Identify which cell holds the provided text, then report its [X, Y] central coordinate. 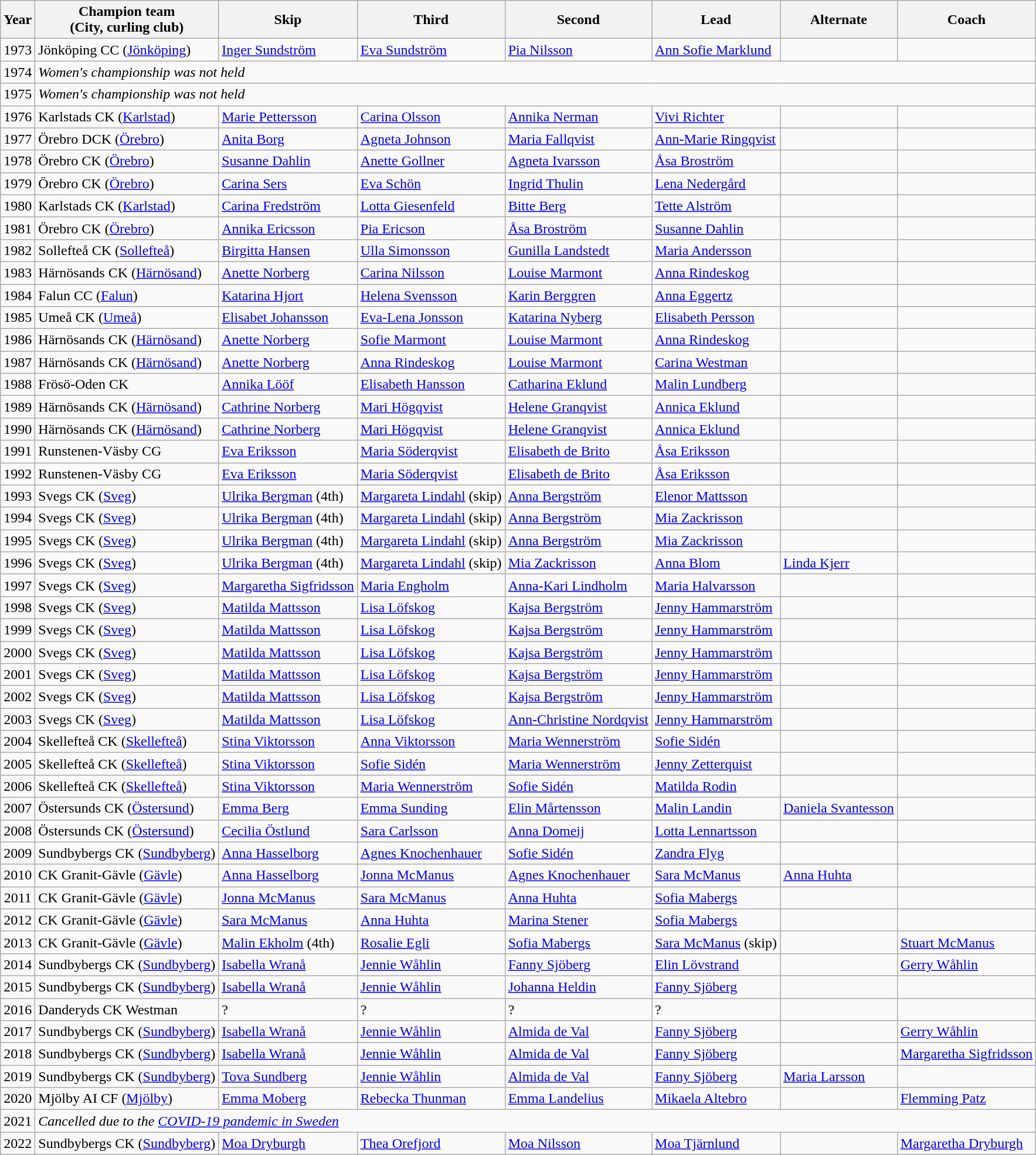
2014 [18, 964]
Daniela Svantesson [839, 808]
Carina Olsson [431, 117]
2018 [18, 1054]
Annika Lööf [288, 385]
Lotta Lennartsson [716, 831]
Agneta Ivarsson [578, 161]
Anette Gollner [431, 161]
Carina Sers [288, 184]
Eva Schön [431, 184]
1979 [18, 184]
2002 [18, 697]
1988 [18, 385]
Maria Fallqvist [578, 139]
Catharina Eklund [578, 385]
Moa Dryburgh [288, 1143]
Skip [288, 20]
Inger Sundström [288, 50]
1980 [18, 206]
2013 [18, 942]
Thea Orefjord [431, 1143]
Third [431, 20]
Malin Lundberg [716, 385]
Emma Moberg [288, 1099]
2000 [18, 653]
2001 [18, 675]
2007 [18, 808]
Ingrid Thulin [578, 184]
Elisabet Johansson [288, 318]
Ann Sofie Marklund [716, 50]
Anna-Kari Lindholm [578, 585]
Katarina Nyberg [578, 318]
Anna Blom [716, 563]
Tette Alström [716, 206]
Margaretha Dryburgh [966, 1143]
Coach [966, 20]
1978 [18, 161]
Moa Nilsson [578, 1143]
2021 [18, 1121]
Örebro DCK (Örebro) [127, 139]
1998 [18, 607]
Agneta Johnson [431, 139]
Maria Engholm [431, 585]
1995 [18, 541]
2015 [18, 987]
2009 [18, 853]
Zandra Flyg [716, 853]
Lena Nedergård [716, 184]
Sollefteå CK (Sollefteå) [127, 250]
Anna Domeij [578, 831]
Rebecka Thunman [431, 1099]
2017 [18, 1032]
2008 [18, 831]
Alternate [839, 20]
Annika Ericsson [288, 228]
Emma Landelius [578, 1099]
Sara Carlsson [431, 831]
Matilda Rodin [716, 786]
Emma Berg [288, 808]
2019 [18, 1076]
Mjölby AI CF (Mjölby) [127, 1099]
1993 [18, 496]
Ulla Simonsson [431, 250]
Elisabeth Hansson [431, 385]
Carina Fredström [288, 206]
Katarina Hjort [288, 295]
Vivi Richter [716, 117]
Bitte Berg [578, 206]
1999 [18, 630]
Stuart McManus [966, 942]
Karin Berggren [578, 295]
Jenny Zetterquist [716, 764]
Anna Viktorsson [431, 742]
Carina Nilsson [431, 273]
1983 [18, 273]
1996 [18, 563]
Sara McManus (skip) [716, 942]
1981 [18, 228]
Danderyds CK Westman [127, 1009]
Lead [716, 20]
1975 [18, 94]
Frösö-Oden CK [127, 385]
Elisabeth Persson [716, 318]
2012 [18, 920]
2005 [18, 764]
2020 [18, 1099]
1986 [18, 340]
Elin Mårtensson [578, 808]
1997 [18, 585]
Rosalie Egli [431, 942]
Umeå CK (Umeå) [127, 318]
Malin Ekholm (4th) [288, 942]
Flemming Patz [966, 1099]
Malin Landin [716, 808]
1976 [18, 117]
Lotta Giesenfeld [431, 206]
Marie Pettersson [288, 117]
Linda Kjerr [839, 563]
1989 [18, 407]
1990 [18, 429]
1984 [18, 295]
Annika Nerman [578, 117]
Gunilla Landstedt [578, 250]
2022 [18, 1143]
Elin Lövstrand [716, 964]
1973 [18, 50]
2004 [18, 742]
Elenor Mattsson [716, 496]
Emma Sunding [431, 808]
Cancelled due to the COVID-19 pandemic in Sweden [536, 1121]
2011 [18, 898]
Anna Eggertz [716, 295]
2006 [18, 786]
2016 [18, 1009]
Birgitta Hansen [288, 250]
Sofie Marmont [431, 340]
Tova Sundberg [288, 1076]
1982 [18, 250]
1994 [18, 518]
1974 [18, 72]
Mikaela Altebro [716, 1099]
Second [578, 20]
Pia Ericson [431, 228]
Moa Tjärnlund [716, 1143]
Jönköping CC (Jönköping) [127, 50]
Helena Svensson [431, 295]
Carina Westman [716, 362]
2010 [18, 875]
Anita Borg [288, 139]
Marina Stener [578, 920]
Pia Nilsson [578, 50]
Maria Larsson [839, 1076]
Maria Andersson [716, 250]
Eva Sundström [431, 50]
Johanna Heldin [578, 987]
1977 [18, 139]
1987 [18, 362]
Year [18, 20]
Champion team(City, curling club) [127, 20]
1991 [18, 451]
1992 [18, 474]
Ann-Marie Ringqvist [716, 139]
Maria Halvarsson [716, 585]
Cecilia Östlund [288, 831]
2003 [18, 719]
Ann-Christine Nordqvist [578, 719]
Eva-Lena Jonsson [431, 318]
Falun CC (Falun) [127, 295]
1985 [18, 318]
